Return [x, y] of the center of cell containing provided text 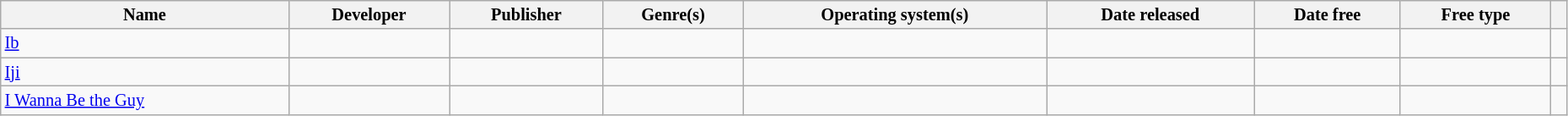
Date free [1328, 14]
Developer [369, 14]
Operating system(s) [895, 14]
Free type [1475, 14]
Iji [145, 72]
Ib [145, 43]
I Wanna Be the Guy [145, 100]
Genre(s) [673, 14]
Date released [1150, 14]
Publisher [526, 14]
Name [145, 14]
